Scan for the cell matching the given text and deliver its (x, y) coordinate at center. 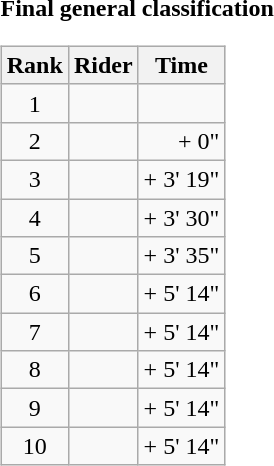
10 (34, 446)
+ 3' 30" (182, 217)
+ 0" (182, 141)
Time (182, 65)
Rank (34, 65)
9 (34, 408)
8 (34, 370)
2 (34, 141)
Rider (103, 65)
7 (34, 332)
+ 3' 35" (182, 256)
1 (34, 103)
4 (34, 217)
3 (34, 179)
5 (34, 256)
+ 3' 19" (182, 179)
6 (34, 294)
